Return [X, Y] of the center of cell containing provided text 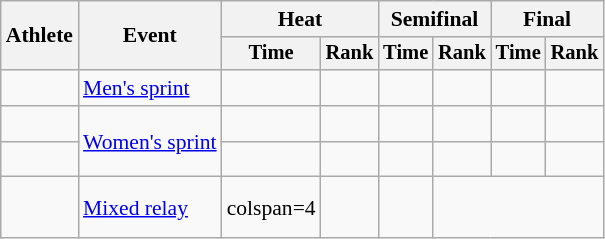
Final [547, 19]
Women's sprint [150, 142]
Mixed relay [150, 208]
Semifinal [434, 19]
Heat [300, 19]
Event [150, 36]
Men's sprint [150, 88]
colspan=4 [272, 208]
Athlete [40, 36]
